Locate the cell with the specified text and output its (X, Y) center coordinate. 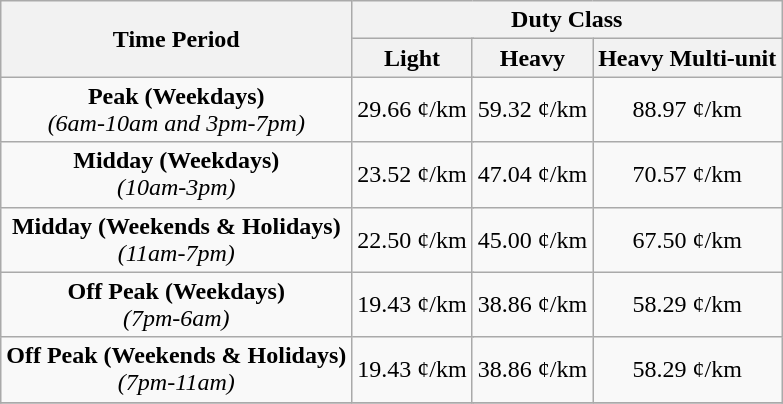
23.52 ¢/km (412, 174)
29.66 ¢/km (412, 110)
Heavy (532, 58)
Time Period (176, 39)
Off Peak (Weekends & Holidays) (7pm-11am) (176, 370)
Midday (Weekdays) (10am-3pm) (176, 174)
22.50 ¢/km (412, 240)
Peak (Weekdays) (6am-10am and 3pm-7pm) (176, 110)
Heavy Multi-unit (688, 58)
Light (412, 58)
Midday (Weekends & Holidays) (11am-7pm) (176, 240)
70.57 ¢/km (688, 174)
47.04 ¢/km (532, 174)
67.50 ¢/km (688, 240)
45.00 ¢/km (532, 240)
Duty Class (567, 20)
Off Peak (Weekdays) (7pm-6am) (176, 304)
59.32 ¢/km (532, 110)
88.97 ¢/km (688, 110)
